Output the [x, y] coordinate of the center of the cell containing the given text.  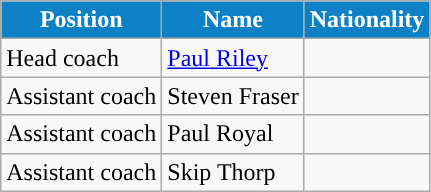
Paul Riley [233, 58]
Steven Fraser [233, 96]
Skip Thorp [233, 172]
Nationality [367, 20]
Position [82, 20]
Name [233, 20]
Head coach [82, 58]
Paul Royal [233, 134]
